Return the [x, y] coordinate for the center point of the cell that contains the specified text.  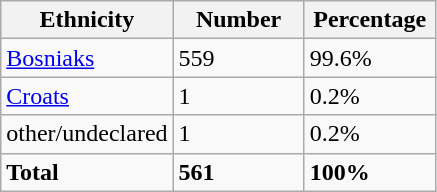
Croats [87, 96]
other/undeclared [87, 134]
99.6% [370, 58]
Bosniaks [87, 58]
Percentage [370, 20]
Number [238, 20]
100% [370, 172]
Total [87, 172]
559 [238, 58]
Ethnicity [87, 20]
561 [238, 172]
